From the cell containing the given text, extract its center point as (x, y) coordinate. 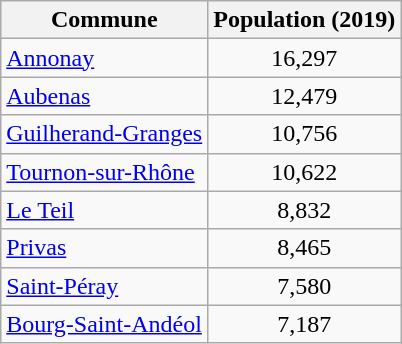
8,832 (304, 210)
16,297 (304, 58)
8,465 (304, 248)
7,580 (304, 286)
Population (2019) (304, 20)
Guilherand-Granges (104, 134)
7,187 (304, 324)
Commune (104, 20)
Tournon-sur-Rhône (104, 172)
Annonay (104, 58)
Aubenas (104, 96)
Le Teil (104, 210)
Bourg-Saint-Andéol (104, 324)
Privas (104, 248)
Saint-Péray (104, 286)
10,622 (304, 172)
12,479 (304, 96)
10,756 (304, 134)
